Scan for the cell matching the given text and deliver its [X, Y] coordinate at center. 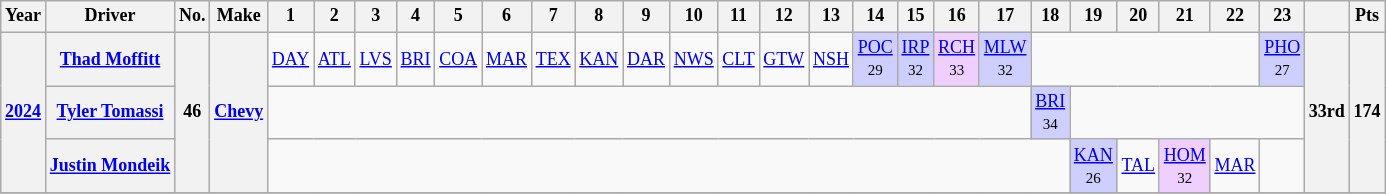
HOM32 [1184, 166]
46 [192, 112]
17 [1004, 16]
POC29 [875, 59]
COA [458, 59]
10 [694, 16]
1 [290, 16]
33rd [1326, 112]
NWS [694, 59]
Chevy [239, 112]
Thad Moffitt [110, 59]
GTW [784, 59]
174 [1367, 112]
ATL [335, 59]
RCH33 [957, 59]
No. [192, 16]
KAN [599, 59]
2 [335, 16]
Tyler Tomassi [110, 113]
19 [1094, 16]
13 [832, 16]
TEX [553, 59]
PHO27 [1282, 59]
23 [1282, 16]
11 [738, 16]
LVS [376, 59]
8 [599, 16]
BRI [416, 59]
TAL [1138, 166]
IRP32 [916, 59]
MLW32 [1004, 59]
KAN26 [1094, 166]
9 [646, 16]
Year [24, 16]
Pts [1367, 16]
12 [784, 16]
15 [916, 16]
Driver [110, 16]
6 [507, 16]
DAY [290, 59]
21 [1184, 16]
Make [239, 16]
7 [553, 16]
CLT [738, 59]
BRI34 [1050, 113]
3 [376, 16]
Justin Mondeik [110, 166]
16 [957, 16]
20 [1138, 16]
18 [1050, 16]
4 [416, 16]
22 [1235, 16]
NSH [832, 59]
DAR [646, 59]
14 [875, 16]
2024 [24, 112]
5 [458, 16]
